Scan for the cell matching the given text and deliver its [x, y] coordinate at center. 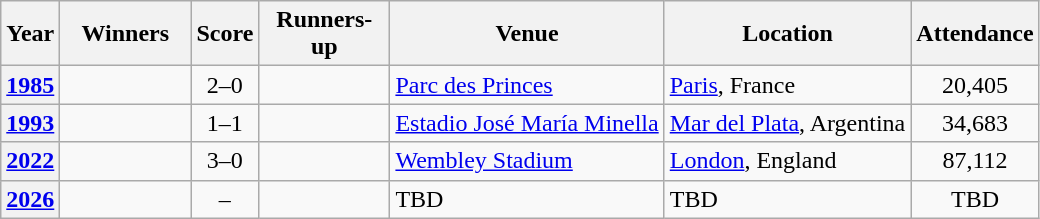
Venue [527, 34]
2–0 [225, 85]
Location [788, 34]
1993 [30, 123]
87,112 [975, 161]
Paris, France [788, 85]
1985 [30, 85]
Winners [126, 34]
– [225, 199]
Year [30, 34]
3–0 [225, 161]
Runners-up [324, 34]
London, England [788, 161]
2022 [30, 161]
Wembley Stadium [527, 161]
Mar del Plata, Argentina [788, 123]
20,405 [975, 85]
Estadio José María Minella [527, 123]
Score [225, 34]
Parc des Princes [527, 85]
1–1 [225, 123]
Attendance [975, 34]
34,683 [975, 123]
2026 [30, 199]
